Capture the cell that displays the provided text and extract its [x, y] central coordinate. 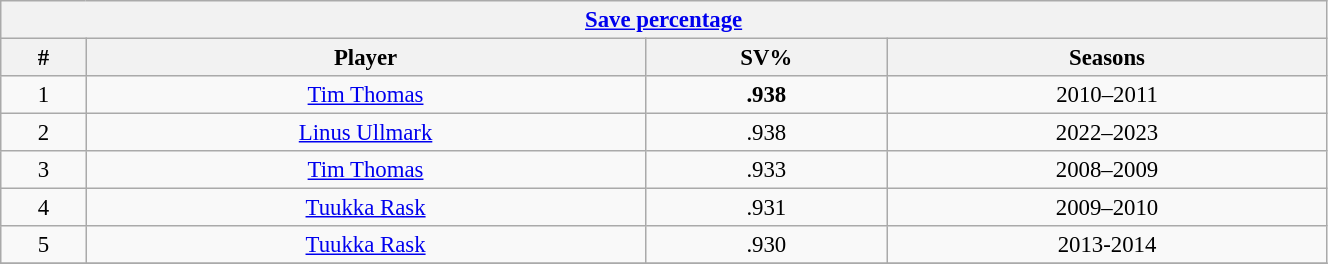
# [44, 58]
Player [366, 58]
Seasons [1108, 58]
.933 [766, 170]
2022–2023 [1108, 133]
5 [44, 245]
2008–2009 [1108, 170]
SV% [766, 58]
.931 [766, 208]
2010–2011 [1108, 95]
Save percentage [664, 20]
2009–2010 [1108, 208]
2 [44, 133]
2013-2014 [1108, 245]
1 [44, 95]
.930 [766, 245]
Linus Ullmark [366, 133]
4 [44, 208]
3 [44, 170]
